Extract the [X, Y] coordinate from the center of the cell holding the provided text.  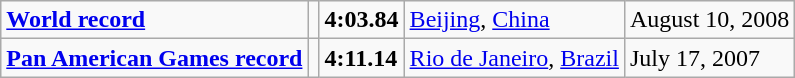
4:03.84 [362, 20]
Rio de Janeiro, Brazil [514, 58]
August 10, 2008 [709, 20]
Pan American Games record [154, 58]
4:11.14 [362, 58]
July 17, 2007 [709, 58]
World record [154, 20]
Beijing, China [514, 20]
